Return [X, Y] of the center of cell containing provided text 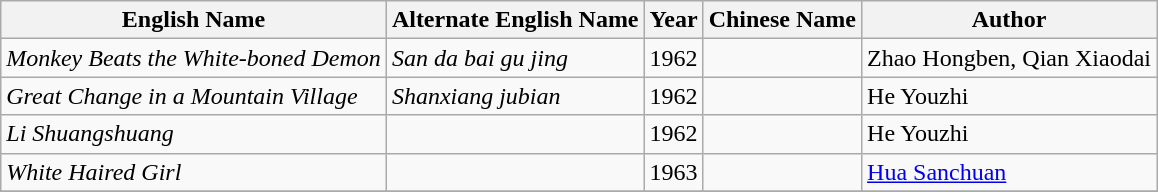
White Haired Girl [194, 172]
Author [1010, 20]
Year [674, 20]
Chinese Name [782, 20]
1963 [674, 172]
Great Change in a Mountain Village [194, 96]
Zhao Hongben, Qian Xiaodai [1010, 58]
Alternate English Name [515, 20]
Monkey Beats the White-boned Demon [194, 58]
Shanxiang jubian [515, 96]
Li Shuangshuang [194, 134]
Hua Sanchuan [1010, 172]
English Name [194, 20]
San da bai gu jing [515, 58]
